Return (x, y) of the center of cell containing provided text 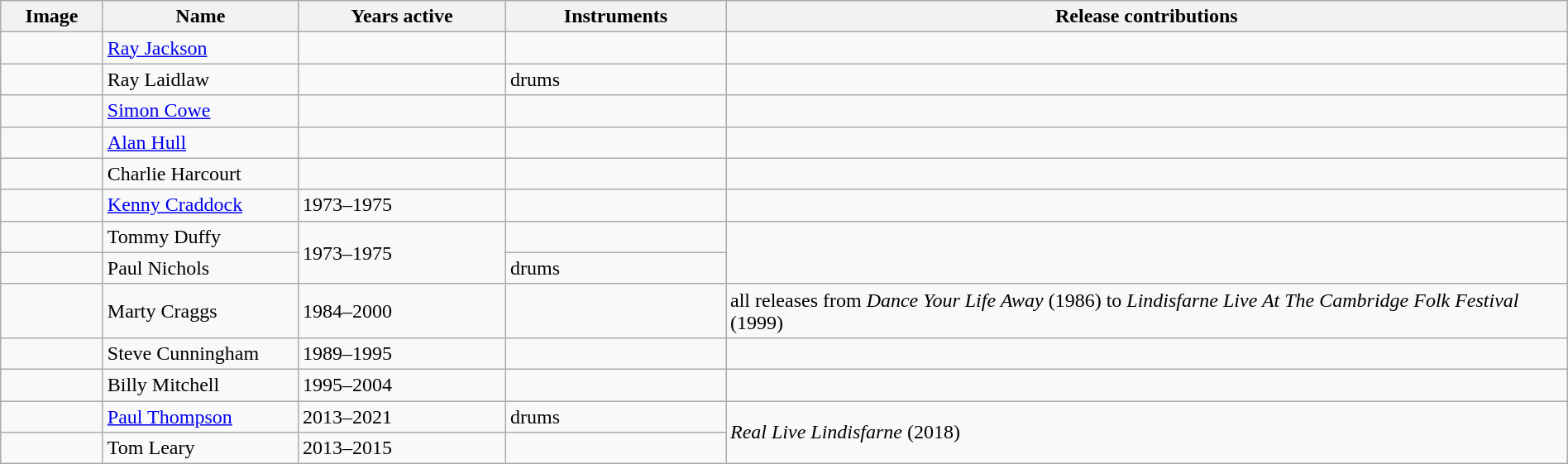
Alan Hull (200, 142)
Years active (402, 17)
Tom Leary (200, 448)
Charlie Harcourt (200, 174)
Paul Thompson (200, 416)
Simon Cowe (200, 111)
2013–2015 (402, 448)
Kenny Craddock (200, 205)
1984–2000 (402, 311)
Instruments (615, 17)
Marty Craggs (200, 311)
Paul Nichols (200, 268)
Steve Cunningham (200, 353)
Ray Laidlaw (200, 79)
Billy Mitchell (200, 385)
Ray Jackson (200, 48)
Real Live Lindisfarne (2018) (1147, 432)
Image (52, 17)
Release contributions (1147, 17)
all releases from Dance Your Life Away (1986) to Lindisfarne Live At The Cambridge Folk Festival (1999) (1147, 311)
Name (200, 17)
1995–2004 (402, 385)
2013–2021 (402, 416)
1989–1995 (402, 353)
Tommy Duffy (200, 237)
